From the cell containing the given text, extract its center point as [x, y] coordinate. 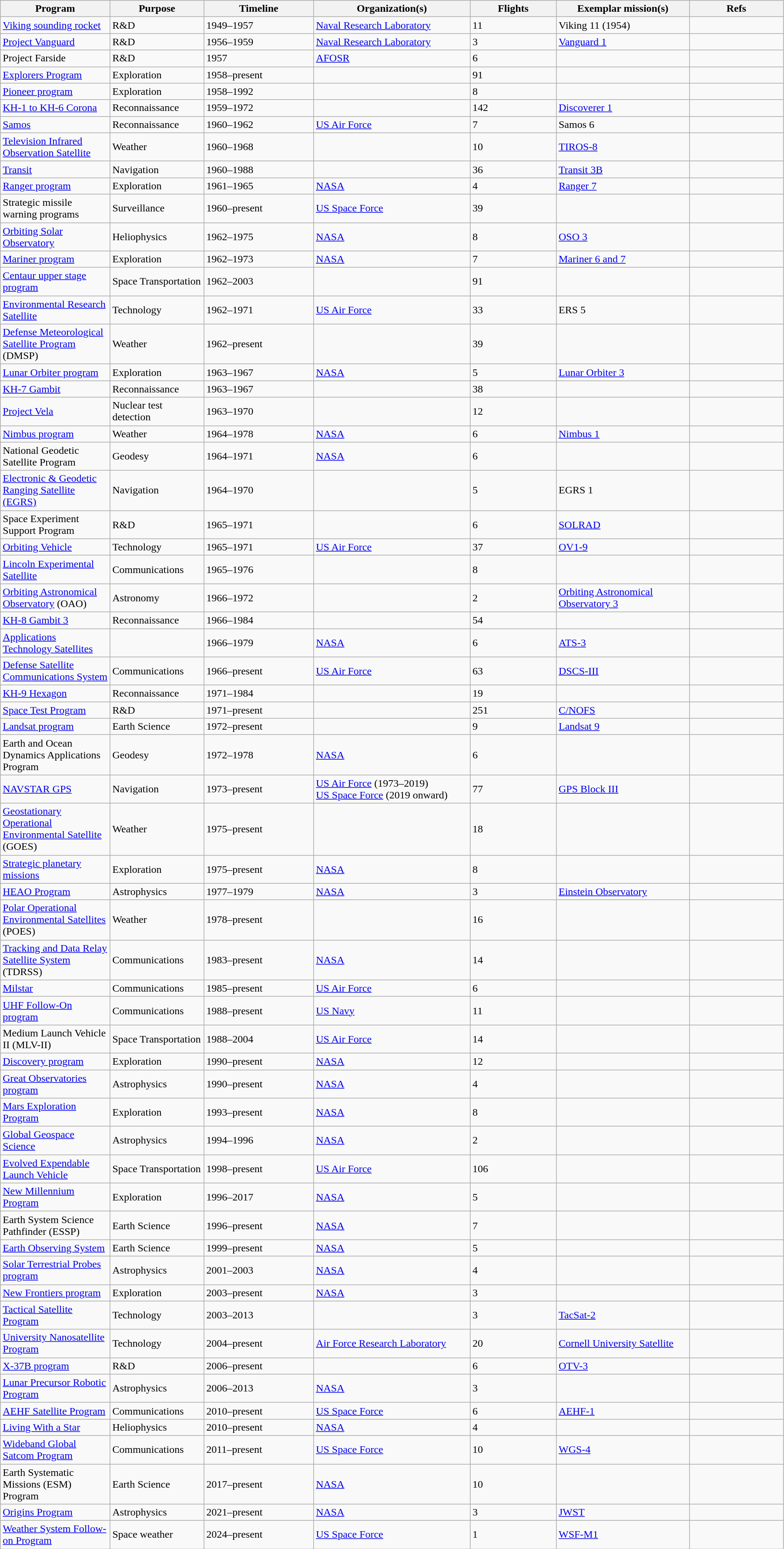
1973–present [259, 789]
1962–1975 [259, 237]
KH-8 Gambit 3 [55, 620]
1985–present [259, 988]
Earth and Ocean Dynamics Applications Program [55, 755]
37 [513, 547]
Exemplar mission(s) [623, 9]
2006–2013 [259, 1388]
KH-9 Hexagon [55, 694]
Lunar Orbiter program [55, 372]
TacSat-2 [623, 1315]
Landsat 9 [623, 727]
1977–1979 [259, 892]
1 [513, 1535]
18 [513, 829]
2004–present [259, 1344]
1960–1968 [259, 147]
Solar Terrestrial Probes program [55, 1271]
Earth Observing System [55, 1248]
Space Experiment Support Program [55, 525]
Flights [513, 9]
DSCS-III [623, 671]
1961–1965 [259, 186]
New Millennium Program [55, 1197]
Cornell University Satellite [623, 1344]
Tracking and Data Relay Satellite System (TDRSS) [55, 960]
19 [513, 694]
Tactical Satellite Program [55, 1315]
Earth System Science Pathfinder (ESSP) [55, 1225]
1960–present [259, 208]
Orbiting Vehicle [55, 547]
1962–present [259, 344]
1971–present [259, 710]
Samos [55, 124]
1959–1972 [259, 108]
ERS 5 [623, 310]
1964–1978 [259, 434]
Mars Exploration Program [55, 1112]
AEHF Satellite Program [55, 1411]
1993–present [259, 1112]
WSF-M1 [623, 1535]
1957 [259, 58]
SOLRAD [623, 525]
36 [513, 169]
Discovery program [55, 1061]
1958–1992 [259, 91]
2017–present [259, 1484]
38 [513, 389]
1966–1979 [259, 642]
Orbiting Astronomical Observatory 3 [623, 598]
Mariner 6 and 7 [623, 259]
Transit 3B [623, 169]
1966–1984 [259, 620]
Air Force Research Laboratory [392, 1344]
Discoverer 1 [623, 108]
1972–present [259, 727]
1962–1971 [259, 310]
Explorers Program [55, 75]
Transit [55, 169]
Great Observatories program [55, 1083]
1960–1962 [259, 124]
1996–present [259, 1225]
1949–1957 [259, 25]
1966–present [259, 671]
Environmental Research Satellite [55, 310]
Project Vanguard [55, 42]
Nimbus program [55, 434]
Centaur upper stage program [55, 282]
Nuclear test detection [157, 412]
Applications Technology Satellites [55, 642]
142 [513, 108]
Astronomy [157, 598]
1964–1970 [259, 490]
KH-1 to KH-6 Corona [55, 108]
WGS-4 [623, 1450]
1962–1973 [259, 259]
Purpose [157, 9]
Earth Systematic Missions (ESM) Program [55, 1484]
1963–1970 [259, 412]
9 [513, 727]
1971–1984 [259, 694]
1988–present [259, 1010]
Lunar Orbiter 3 [623, 372]
251 [513, 710]
Space Test Program [55, 710]
Viking sounding rocket [55, 25]
1965–1976 [259, 569]
National Geodetic Satellite Program [55, 456]
Surveillance [157, 208]
Wideband Global Satcom Program [55, 1450]
Living With a Star [55, 1427]
Global Geospace Science [55, 1141]
2011–present [259, 1450]
2001–2003 [259, 1271]
KH-7 Gambit [55, 389]
Project Farside [55, 58]
Medium Launch Vehicle II (MLV-II) [55, 1039]
Organization(s) [392, 9]
1994–1996 [259, 1141]
1966–1972 [259, 598]
X-37B program [55, 1366]
EGRS 1 [623, 490]
Defense Meteorological Satellite Program (DMSP) [55, 344]
1998–present [259, 1169]
Viking 11 (1954) [623, 25]
Polar Operational Environmental Satellites (POES) [55, 920]
Pioneer program [55, 91]
1958–present [259, 75]
Lunar Precursor Robotic Program [55, 1388]
2003–2013 [259, 1315]
2021–present [259, 1512]
1962–2003 [259, 282]
Television Infrared Observation Satellite [55, 147]
UHF Follow-On program [55, 1010]
Geostationary Operational Environmental Satellite (GOES) [55, 829]
Einstein Observatory [623, 892]
OSO 3 [623, 237]
Project Vela [55, 412]
Strategic missile warning programs [55, 208]
Nimbus 1 [623, 434]
Electronic & Geodetic Ranging Satellite (EGRS) [55, 490]
Strategic planetary missions [55, 869]
Space weather [157, 1535]
2003–present [259, 1293]
1988–2004 [259, 1039]
ATS-3 [623, 642]
AFOSR [392, 58]
Ranger program [55, 186]
NAVSTAR GPS [55, 789]
AEHF-1 [623, 1411]
OTV-3 [623, 1366]
US Air Force (1973–2019)US Space Force (2019 onward) [392, 789]
Timeline [259, 9]
Origins Program [55, 1512]
OV1-9 [623, 547]
TIROS-8 [623, 147]
University Nanosatellite Program [55, 1344]
C/NOFS [623, 710]
1999–present [259, 1248]
1978–present [259, 920]
Mariner program [55, 259]
Orbiting Solar Observatory [55, 237]
Program [55, 9]
Defense Satellite Communications System [55, 671]
1964–1971 [259, 456]
Samos 6 [623, 124]
Evolved Expendable Launch Vehicle [55, 1169]
1983–present [259, 960]
Weather System Follow-on Program [55, 1535]
Refs [736, 9]
54 [513, 620]
HEAO Program [55, 892]
1956–1959 [259, 42]
106 [513, 1169]
33 [513, 310]
Landsat program [55, 727]
Orbiting Astronomical Observatory (OAO) [55, 598]
New Frontiers program [55, 1293]
20 [513, 1344]
Vanguard 1 [623, 42]
2006–present [259, 1366]
63 [513, 671]
2024–present [259, 1535]
1960–1988 [259, 169]
1972–1978 [259, 755]
Milstar [55, 988]
77 [513, 789]
Lincoln Experimental Satellite [55, 569]
Ranger 7 [623, 186]
US Navy [392, 1010]
1996–2017 [259, 1197]
GPS Block III [623, 789]
JWST [623, 1512]
16 [513, 920]
